Pinpoint the cell where the given text exists, returning its [X, Y] midpoint coordinate. 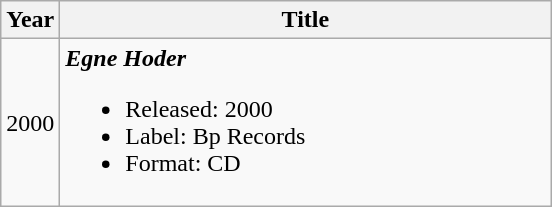
Egne HoderReleased: 2000Label: Bp Records Format: CD [306, 122]
Title [306, 20]
Year [30, 20]
2000 [30, 122]
